Determine the (x, y) coordinate at the center of the cell enclosing the given text.  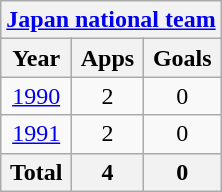
1991 (36, 134)
4 (108, 172)
Apps (108, 58)
Year (36, 58)
Goals (182, 58)
1990 (36, 96)
Japan national team (111, 20)
Total (36, 172)
